From the cell containing the given text, extract its center point as (X, Y) coordinate. 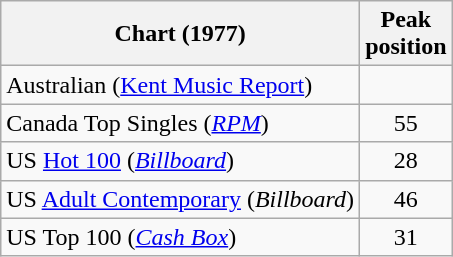
Chart (1977) (180, 34)
Canada Top Singles (RPM) (180, 123)
US Hot 100 (Billboard) (180, 161)
31 (406, 237)
28 (406, 161)
55 (406, 123)
US Top 100 (Cash Box) (180, 237)
US Adult Contemporary (Billboard) (180, 199)
46 (406, 199)
Peakposition (406, 34)
Australian (Kent Music Report) (180, 85)
